Return the (X, Y) coordinate for the center point of the cell that contains the specified text.  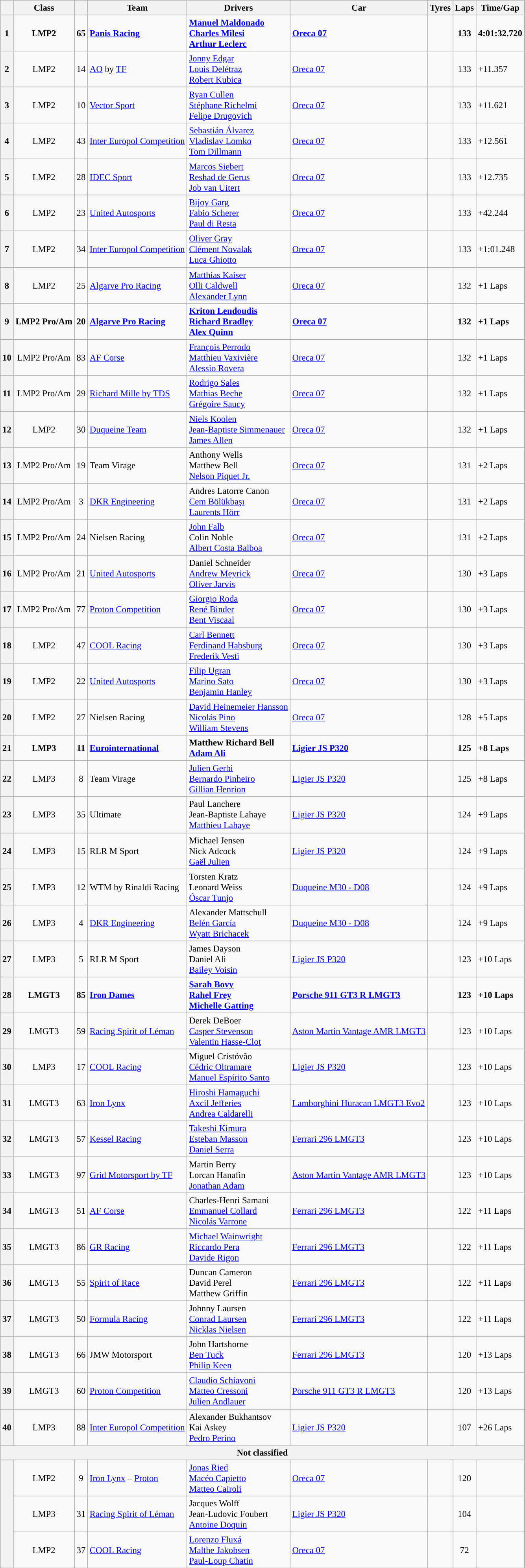
86 (81, 1247)
26 (7, 923)
Sebastián Álvarez Vladislav Lomko Tom Dillmann (238, 141)
Lamborghini Huracan LMGT3 Evo2 (359, 1103)
Ryan Cullen Stéphane Richelmi Felipe Drugovich (238, 105)
Iron Dames (137, 995)
Bijoy Garg Fabio Scherer Paul di Resta (238, 213)
François Perrodo Matthieu Vaxivière Alessio Rovera (238, 357)
Jonny Edgar Louis Delétraz Robert Kubica (238, 69)
Team (137, 8)
Iron Lynx (137, 1103)
Niels Koolen Jean-Baptiste Simmenauer James Allen (238, 429)
Kriton Lendoudis Richard Bradley Alex Quinn (238, 321)
Manuel Maldonado Charles Milesi Arthur Leclerc (238, 33)
Charles-Henri Samani Emmanuel Collard Nicolás Varrone (238, 1211)
+26 Laps (501, 1427)
Matthew Richard Bell Adam Ali (238, 748)
Giorgio Roda René Binder Bent Viscaal (238, 609)
Johnny Laursen Conrad Laursen Nicklas Nielsen (238, 1319)
Alexander Bukhantsov Kai Askey Pedro Perino (238, 1427)
6 (7, 213)
Duqueine Team (137, 429)
Paul Lanchere Jean-Baptiste Lahaye Matthieu Lahaye (238, 815)
Carl Bennett Ferdinand Habsburg Frederik Vesti (238, 646)
Anthony Wells Matthew Bell Nelson Piquet Jr. (238, 466)
Michael Jensen Nick Adcock Gaël Julien (238, 851)
63 (81, 1103)
104 (464, 1514)
97 (81, 1175)
Jacques Wolff Jean-Ludovic Foubert Antoine Doquin (238, 1514)
Lorenzo Fluxá Malthe Jakobsen Paul-Loup Chatin (238, 1550)
Tyres (440, 8)
77 (81, 609)
32 (7, 1139)
1 (7, 33)
WTM by Rinaldi Racing (137, 887)
James Dayson Daniel Ali Bailey Voisin (238, 959)
50 (81, 1319)
Time/Gap (501, 8)
+12.561 (501, 141)
Panis Racing (137, 33)
+1:01.248 (501, 249)
Jonas Ried Macéo Capietto Matteo Cairoli (238, 1478)
Richard Mille by TDS (137, 393)
Torsten Kratz Leonard Weiss Óscar Tunjo (238, 887)
+12.735 (501, 177)
Drivers (238, 8)
+42.244 (501, 213)
36 (7, 1283)
39 (7, 1391)
60 (81, 1391)
Vector Sport (137, 105)
47 (81, 646)
13 (7, 466)
Martin Berry Lorcan Hanafin Jonathan Adam (238, 1175)
AO by TF (137, 69)
83 (81, 357)
Oliver Gray Clément Novalak Luca Ghiotto (238, 249)
Ultimate (137, 815)
+11.357 (501, 69)
Duncan Cameron David Perel Matthew Griffin (238, 1283)
33 (7, 1175)
40 (7, 1427)
Hiroshi Hamaguchi Axcil Jefferies Andrea Caldarelli (238, 1103)
66 (81, 1355)
Class (44, 8)
Derek DeBoer Casper Stevenson Valentin Hasse-Clot (238, 1031)
38 (7, 1355)
72 (464, 1550)
John Hartshorne Ben Tuck Philip Keen (238, 1355)
65 (81, 33)
18 (7, 646)
IDEC Sport (137, 177)
Alexander Mattschull Belén García Wyatt Brichacek (238, 923)
JMW Motorsport (137, 1355)
Matthias Kaiser Olli Caldwell Alexander Lynn (238, 285)
2 (7, 69)
Car (359, 8)
+5 Laps (501, 718)
43 (81, 141)
Eurointernational (137, 748)
59 (81, 1031)
Andres Latorre Canon Cem Bölükbaşı Laurents Hörr (238, 501)
Laps (464, 8)
85 (81, 995)
Iron Lynx – Proton (137, 1478)
David Heinemeier Hansson Nicolás Pino William Stevens (238, 718)
Julien Gerbi Bernardo Pinheiro Gillian Henrion (238, 779)
55 (81, 1283)
Not classified (262, 1452)
+11.621 (501, 105)
Sarah Bovy Rahel Frey Michelle Gatting (238, 995)
John Falb Colin Noble Albert Costa Balboa (238, 537)
Rodrigo Sales Mathias Beche Grégoire Saucy (238, 393)
51 (81, 1211)
4:01:32.720 (501, 33)
Miguel Cristóvão Cédric Oltramare Manuel Espírito Santo (238, 1067)
88 (81, 1427)
107 (464, 1427)
Michael Wainwright Riccardo Pera Davide Rigon (238, 1247)
Filip Ugran Marino Sato Benjamin Hanley (238, 681)
Daniel Schneider Andrew Meyrick Oliver Jarvis (238, 573)
16 (7, 573)
Formula Racing (137, 1319)
Takeshi Kimura Esteban Masson Daniel Serra (238, 1139)
Spirit of Race (137, 1283)
Grid Motorsport by TF (137, 1175)
Claudio Schiavoni Matteo Cressoni Julien Andlauer (238, 1391)
Marcos Siebert Reshad de Gerus Job van Uitert (238, 177)
128 (464, 718)
57 (81, 1139)
7 (7, 249)
GR Racing (137, 1247)
Kessel Racing (137, 1139)
